Return [x, y] of the center of cell containing provided text 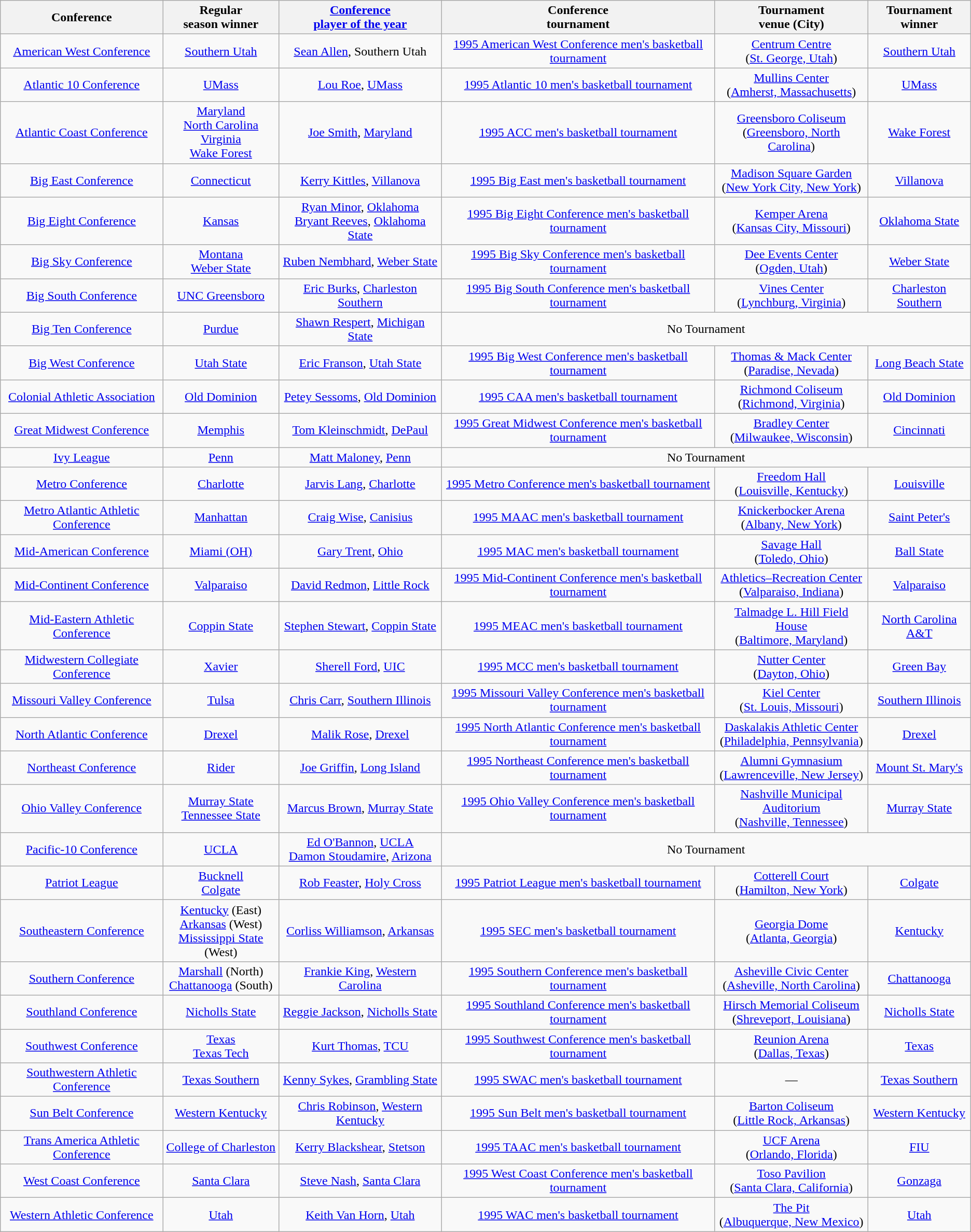
Memphis [221, 430]
Santa Clara [221, 1181]
Malik Rose, Drexel [360, 734]
1995 Metro Conference men's basketball tournament [578, 484]
Conference player of the year [360, 18]
Villanova [919, 180]
Purdue [221, 329]
Kenny Sykes, Grambling State [360, 1080]
Petey Sessoms, Old Dominion [360, 396]
Corliss Williamson, Arkansas [360, 930]
1995 Big West Conference men's basketball tournament [578, 363]
Southern Illinois [919, 700]
1995 Great Midwest Conference men's basketball tournament [578, 430]
Craig Wise, Canisius [360, 517]
Colgate [919, 883]
Marcus Brown, Murray State [360, 808]
TexasTexas Tech [221, 1045]
Big Eight Conference [82, 221]
Kentucky [919, 930]
Big East Conference [82, 180]
Cincinnati [919, 430]
Kurt Thomas, TCU [360, 1045]
Thomas & Mack Center(Paradise, Nevada) [792, 363]
American West Conference [82, 51]
Southland Conference [82, 1012]
North Carolina A&T [919, 626]
1995 Patriot League men's basketball tournament [578, 883]
Miami (OH) [221, 552]
Matt Maloney, Penn [360, 457]
Mid-Eastern Athletic Conference [82, 626]
Marshall (North)Chattanooga (South) [221, 978]
Knickerbocker Arena(Albany, New York) [792, 517]
Conference tournament [578, 18]
Greensboro Coliseum(Greensboro, North Carolina) [792, 133]
Kansas [221, 221]
Richmond Coliseum(Richmond, Virginia) [792, 396]
Kentucky (East)Arkansas (West)Mississippi State (West) [221, 930]
1995 Big Eight Conference men's basketball tournament [578, 221]
1995 Sun Belt men's basketball tournament [578, 1114]
Daskalakis Athletic Center(Philadelphia, Pennsylvania) [792, 734]
1995 American West Conference men's basketball tournament [578, 51]
Texas [919, 1045]
Ohio Valley Conference [82, 808]
1995 Big Sky Conference men's basketball tournament [578, 261]
Atlantic Coast Conference [82, 133]
Chris Carr, Southern Illinois [360, 700]
1995 West Coast Conference men's basketball tournament [578, 1181]
UCF Arena(Orlando, Florida) [792, 1147]
Southwest Conference [82, 1045]
Rob Feaster, Holy Cross [360, 883]
Mount St. Mary's [919, 767]
Nashville Municipal Auditorium(Nashville, Tennessee) [792, 808]
Lou Roe, UMass [360, 85]
Cotterell Court(Hamilton, New York) [792, 883]
Sun Belt Conference [82, 1114]
1995 Big East men's basketball tournament [578, 180]
Charleston Southern [919, 296]
Charlotte [221, 484]
Patriot League [82, 883]
Trans America Athletic Conference [82, 1147]
1995 Southland Conference men's basketball tournament [578, 1012]
Jarvis Lang, Charlotte [360, 484]
Big Ten Conference [82, 329]
Midwestern Collegiate Conference [82, 667]
1995 North Atlantic Conference men's basketball tournament [578, 734]
Missouri Valley Conference [82, 700]
1995 Southwest Conference men's basketball tournament [578, 1045]
1995 Missouri Valley Conference men's basketball tournament [578, 700]
Northeast Conference [82, 767]
Atlantic 10 Conference [82, 85]
Alumni Gymnasium(Lawrenceville, New Jersey) [792, 767]
Big Sky Conference [82, 261]
Madison Square Garden(New York City, New York) [792, 180]
Murray StateTennessee State [221, 808]
Shawn Respert, Michigan State [360, 329]
Tournament venue (City) [792, 18]
1995 Atlantic 10 men's basketball tournament [578, 85]
Mid-American Conference [82, 552]
1995 MEAC men's basketball tournament [578, 626]
1995 Mid-Continent Conference men's basketball tournament [578, 585]
Coppin State [221, 626]
North Atlantic Conference [82, 734]
1995 TAAC men's basketball tournament [578, 1147]
David Redmon, Little Rock [360, 585]
Colonial Athletic Association [82, 396]
Kerry Kittles, Villanova [360, 180]
Eric Franson, Utah State [360, 363]
1995 CAA men's basketball tournament [578, 396]
Green Bay [919, 667]
West Coast Conference [82, 1181]
Sean Allen, Southern Utah [360, 51]
Mid-Continent Conference [82, 585]
Regular season winner [221, 18]
Kerry Blackshear, Stetson [360, 1147]
1995 WAC men's basketball tournament [578, 1214]
Oklahoma State [919, 221]
Kemper Arena(Kansas City, Missouri) [792, 221]
Chris Robinson, Western Kentucky [360, 1114]
Pacific-10 Conference [82, 849]
Big West Conference [82, 363]
FIU [919, 1147]
Southeastern Conference [82, 930]
1995 MAAC men's basketball tournament [578, 517]
Reunion Arena(Dallas, Texas) [792, 1045]
1995 SEC men's basketball tournament [578, 930]
Steve Nash, Santa Clara [360, 1181]
Asheville Civic Center(Asheville, North Carolina) [792, 978]
Stephen Stewart, Coppin State [360, 626]
Centrum Centre(St. George, Utah) [792, 51]
Kiel Center(St. Louis, Missouri) [792, 700]
Keith Van Horn, Utah [360, 1214]
Xavier [221, 667]
BucknellColgate [221, 883]
Tournament winner [919, 18]
Metro Atlantic Athletic Conference [82, 517]
MarylandNorth CarolinaVirginiaWake Forest [221, 133]
— [792, 1080]
1995 Big South Conference men's basketball tournament [578, 296]
Joe Smith, Maryland [360, 133]
Gonzaga [919, 1181]
Savage Hall(Toledo, Ohio) [792, 552]
Nutter Center(Dayton, Ohio) [792, 667]
1995 Northeast Conference men's basketball tournament [578, 767]
Chattanooga [919, 978]
Manhattan [221, 517]
Bradley Center(Milwaukee, Wisconsin) [792, 430]
1995 ACC men's basketball tournament [578, 133]
Athletics–Recreation Center(Valparaiso, Indiana) [792, 585]
UCLA [221, 849]
Big South Conference [82, 296]
Ivy League [82, 457]
College of Charleston [221, 1147]
Vines Center(Lynchburg, Virginia) [792, 296]
Sherell Ford, UIC [360, 667]
Reggie Jackson, Nicholls State [360, 1012]
Connecticut [221, 180]
Ryan Minor, OklahomaBryant Reeves, Oklahoma State [360, 221]
Freedom Hall(Louisville, Kentucky) [792, 484]
Tom Kleinschmidt, DePaul [360, 430]
Murray State [919, 808]
Southern Conference [82, 978]
Georgia Dome(Atlanta, Georgia) [792, 930]
Ruben Nembhard, Weber State [360, 261]
Western Athletic Conference [82, 1214]
1995 Ohio Valley Conference men's basketball tournament [578, 808]
Rider [221, 767]
Hirsch Memorial Coliseum(Shreveport, Louisiana) [792, 1012]
Frankie King, Western Carolina [360, 978]
Utah State [221, 363]
Barton Coliseum(Little Rock, Arkansas) [792, 1114]
Penn [221, 457]
Metro Conference [82, 484]
MontanaWeber State [221, 261]
Ball State [919, 552]
Toso Pavilion(Santa Clara, California) [792, 1181]
Saint Peter's [919, 517]
Joe Griffin, Long Island [360, 767]
Gary Trent, Ohio [360, 552]
Talmadge L. Hill Field House(Baltimore, Maryland) [792, 626]
Louisville [919, 484]
Tulsa [221, 700]
Weber State [919, 261]
Ed O'Bannon, UCLADamon Stoudamire, Arizona [360, 849]
UNC Greensboro [221, 296]
Mullins Center(Amherst, Massachusetts) [792, 85]
Southwestern Athletic Conference [82, 1080]
1995 MCC men's basketball tournament [578, 667]
Conference [82, 18]
Eric Burks, Charleston Southern [360, 296]
Wake Forest [919, 133]
Great Midwest Conference [82, 430]
Dee Events Center(Ogden, Utah) [792, 261]
1995 MAC men's basketball tournament [578, 552]
1995 SWAC men's basketball tournament [578, 1080]
1995 Southern Conference men's basketball tournament [578, 978]
Long Beach State [919, 363]
The Pit(Albuquerque, New Mexico) [792, 1214]
